Capture the cell that displays the provided text and extract its (X, Y) central coordinate. 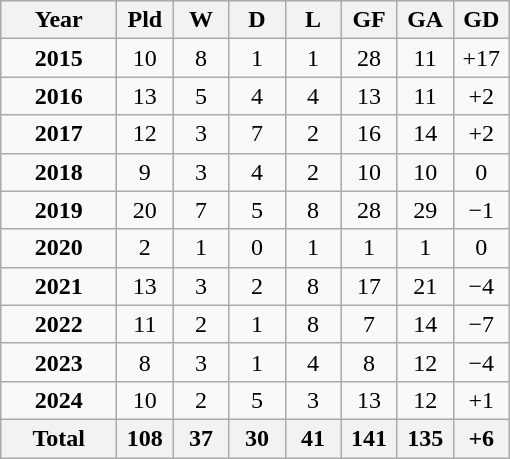
2023 (59, 362)
2022 (59, 324)
141 (369, 438)
2021 (59, 286)
+6 (481, 438)
GD (481, 20)
41 (313, 438)
−7 (481, 324)
2015 (59, 58)
108 (145, 438)
W (201, 20)
2019 (59, 210)
D (257, 20)
2016 (59, 96)
30 (257, 438)
135 (425, 438)
2024 (59, 400)
17 (369, 286)
2020 (59, 248)
+17 (481, 58)
9 (145, 172)
Pld (145, 20)
Year (59, 20)
L (313, 20)
+1 (481, 400)
29 (425, 210)
2017 (59, 134)
Total (59, 438)
GF (369, 20)
2018 (59, 172)
37 (201, 438)
GA (425, 20)
21 (425, 286)
−1 (481, 210)
16 (369, 134)
20 (145, 210)
